Find where the given text appears and provide that cell's center as (x, y) coordinate. 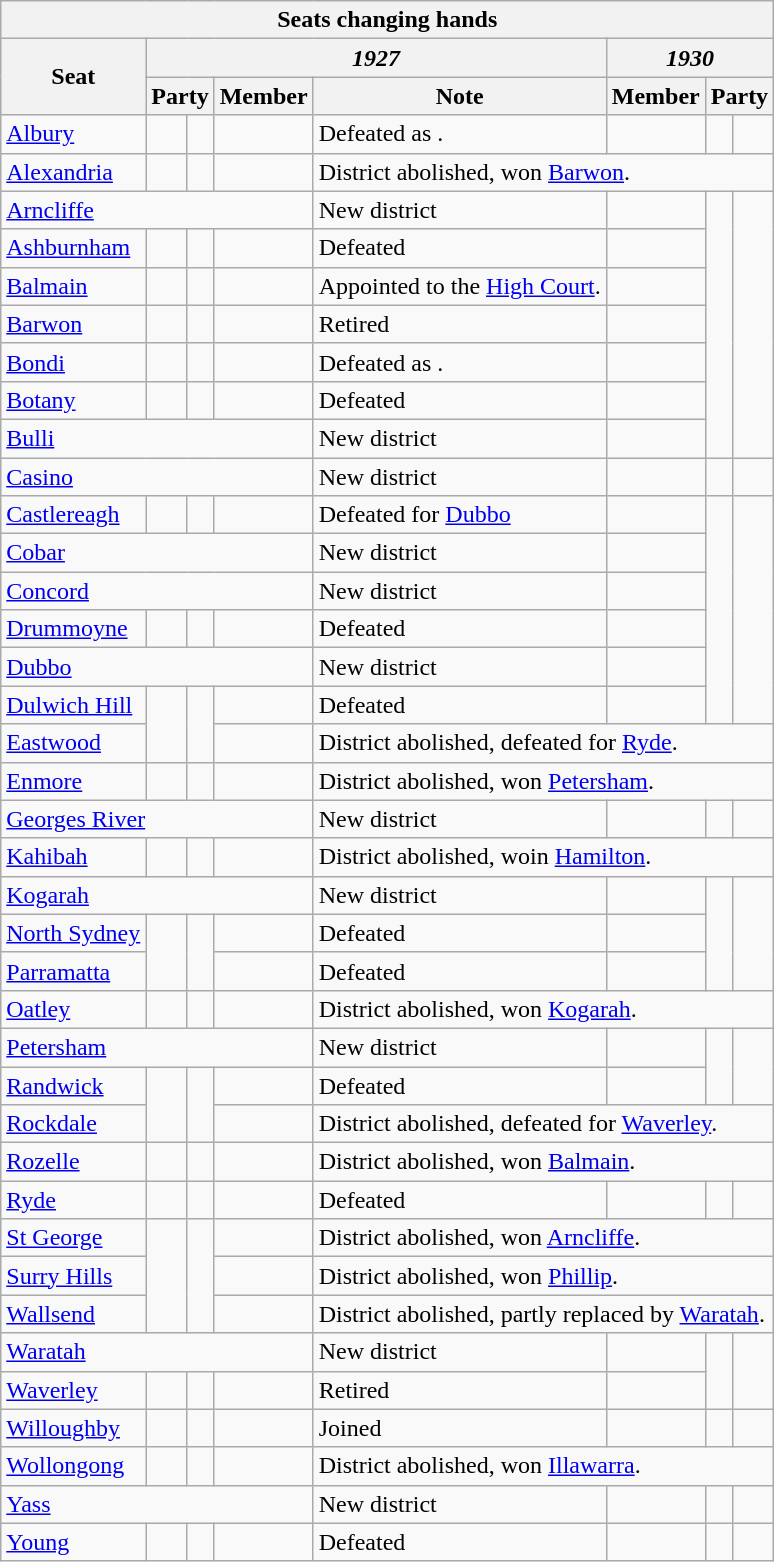
Dulwich Hill (74, 705)
Casino (157, 477)
Note (460, 96)
Young (74, 1542)
Drummoyne (74, 629)
St George (74, 1238)
Ryde (74, 1200)
Waratah (157, 1352)
Defeated for Dubbo (460, 515)
Waverley (74, 1390)
Cobar (157, 553)
Concord (157, 591)
Seats changing hands (388, 20)
Randwick (74, 1085)
District abolished, won Barwon. (543, 172)
District abolished, partly replaced by Waratah. (543, 1314)
District abolished, defeated for Ryde. (543, 743)
Arncliffe (157, 210)
Bondi (74, 362)
Willoughby (74, 1428)
Kogarah (157, 895)
District abolished, won Illawarra. (543, 1466)
North Sydney (74, 933)
Georges River (157, 819)
1927 (376, 58)
Botany (74, 400)
Rozelle (74, 1162)
Oatley (74, 1009)
Balmain (74, 286)
Seat (74, 77)
Barwon (74, 324)
Appointed to the High Court. (460, 286)
Rockdale (74, 1124)
Wollongong (74, 1466)
Kahibah (74, 857)
Castlereagh (74, 515)
Petersham (157, 1047)
District abolished, won Arncliffe. (543, 1238)
District abolished, won Balmain. (543, 1162)
District abolished, woin Hamilton. (543, 857)
Enmore (74, 781)
Ashburnham (74, 248)
District abolished, won Phillip. (543, 1276)
District abolished, defeated for Waverley. (543, 1124)
Albury (74, 134)
Yass (157, 1504)
Surry Hills (74, 1276)
Joined (460, 1428)
Wallsend (74, 1314)
Dubbo (157, 667)
1930 (690, 58)
District abolished, won Kogarah. (543, 1009)
Alexandria (74, 172)
Parramatta (74, 971)
Bulli (157, 438)
District abolished, won Petersham. (543, 781)
Eastwood (74, 743)
